Pinpoint the cell where the given text exists, returning its (x, y) midpoint coordinate. 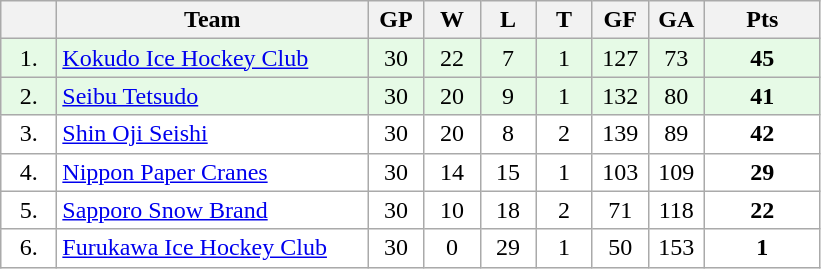
10 (452, 210)
41 (762, 96)
45 (762, 58)
Team (212, 20)
118 (676, 210)
Shin Oji Seishi (212, 134)
80 (676, 96)
103 (620, 172)
89 (676, 134)
50 (620, 248)
Kokudo Ice Hockey Club (212, 58)
153 (676, 248)
L (508, 20)
6. (29, 248)
Seibu Tetsudo (212, 96)
15 (508, 172)
42 (762, 134)
0 (452, 248)
GP (396, 20)
Sapporo Snow Brand (212, 210)
1. (29, 58)
7 (508, 58)
139 (620, 134)
9 (508, 96)
Pts (762, 20)
2. (29, 96)
14 (452, 172)
Furukawa Ice Hockey Club (212, 248)
71 (620, 210)
8 (508, 134)
5. (29, 210)
132 (620, 96)
127 (620, 58)
T (564, 20)
3. (29, 134)
73 (676, 58)
Nippon Paper Cranes (212, 172)
109 (676, 172)
GA (676, 20)
4. (29, 172)
W (452, 20)
GF (620, 20)
18 (508, 210)
